Locate the cell with the specified text and output its [x, y] center coordinate. 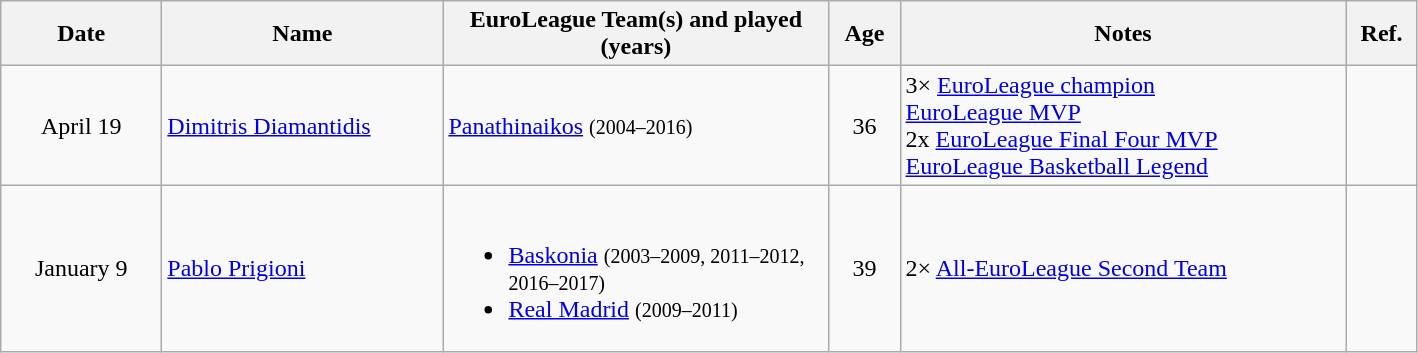
April 19 [82, 126]
3× EuroLeague championEuroLeague MVP2x EuroLeague Final Four MVPEuroLeague Basketball Legend [1123, 126]
Age [864, 34]
Ref. [1382, 34]
2× All-EuroLeague Second Team [1123, 268]
Dimitris Diamantidis [302, 126]
Baskonia (2003–2009, 2011–2012, 2016–2017) Real Madrid (2009–2011) [636, 268]
EuroLeague Team(s) and played (years) [636, 34]
January 9 [82, 268]
Date [82, 34]
Pablo Prigioni [302, 268]
Name [302, 34]
39 [864, 268]
36 [864, 126]
Notes [1123, 34]
Panathinaikos (2004–2016) [636, 126]
